For the text-containing cell, return its midpoint in (X, Y) coordinate format. 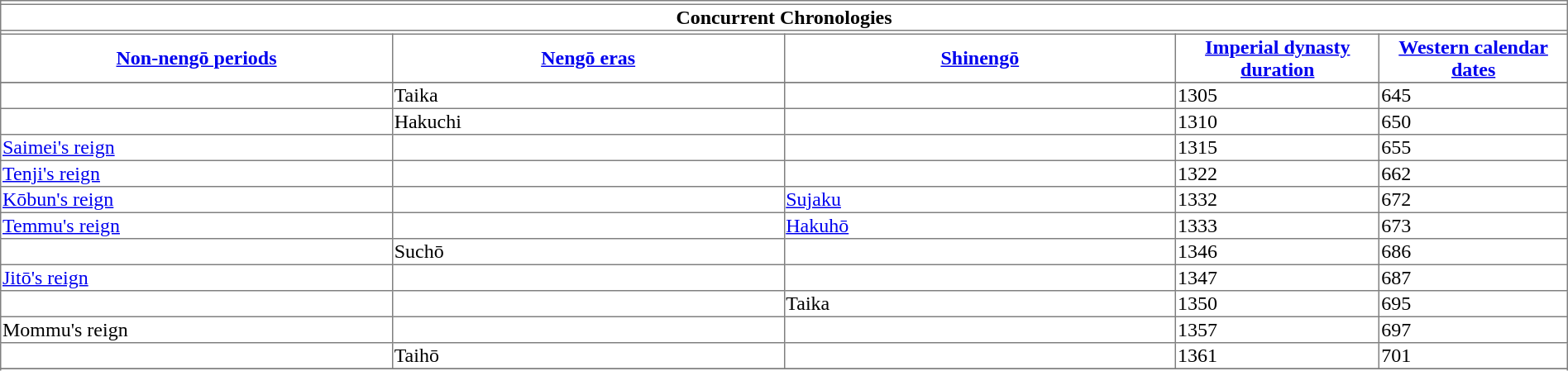
Jitō's reign (197, 278)
701 (1474, 356)
Concurrent Chronologies (784, 17)
Temmu's reign (197, 226)
686 (1474, 252)
Imperial dynasty duration (1278, 58)
Taihō (588, 356)
1305 (1278, 96)
645 (1474, 96)
655 (1474, 148)
Non-nengō periods (197, 58)
1310 (1278, 121)
650 (1474, 121)
1332 (1278, 200)
Western calendar dates (1474, 58)
687 (1474, 278)
673 (1474, 226)
Sujaku (980, 200)
Hakuchi (588, 121)
662 (1474, 174)
Nengō eras (588, 58)
1361 (1278, 356)
672 (1474, 200)
1333 (1278, 226)
Shinengō (980, 58)
Hakuhō (980, 226)
1357 (1278, 330)
1347 (1278, 278)
695 (1474, 304)
Suchō (588, 252)
1346 (1278, 252)
Saimei's reign (197, 148)
1315 (1278, 148)
Tenji's reign (197, 174)
1350 (1278, 304)
Kōbun's reign (197, 200)
697 (1474, 330)
1322 (1278, 174)
Mommu's reign (197, 330)
